Determine the (x, y) coordinate at the center of the cell enclosing the given text.  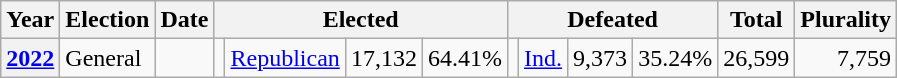
Date (184, 20)
Election (108, 20)
Defeated (612, 20)
9,373 (600, 58)
Ind. (544, 58)
Plurality (846, 20)
7,759 (846, 58)
64.41% (464, 58)
2022 (30, 58)
Elected (361, 20)
17,132 (384, 58)
Year (30, 20)
General (108, 58)
35.24% (676, 58)
Total (756, 20)
Republican (285, 58)
26,599 (756, 58)
